Identify which cell holds the provided text, then report its (X, Y) central coordinate. 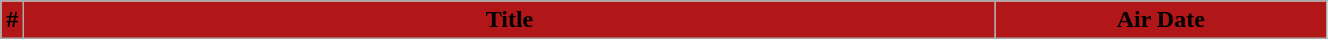
Air Date (1160, 20)
# (12, 20)
Title (510, 20)
